Provide the [X, Y] coordinate of the cell's center where the given text is located.  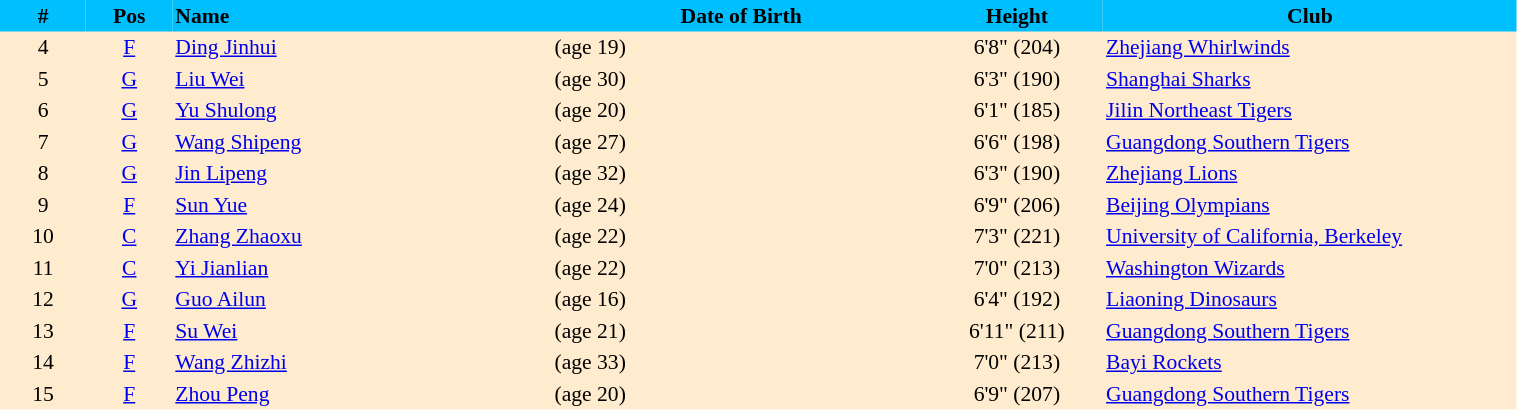
(age 19) [742, 48]
6'9" (206) [1017, 205]
Wang Shipeng [362, 142]
6'1" (185) [1017, 110]
6'11" (211) [1017, 331]
6'4" (192) [1017, 300]
Liu Wei [362, 79]
6'9" (207) [1017, 394]
(age 16) [742, 300]
Beijing Olympians [1310, 205]
4 [43, 48]
Liaoning Dinosaurs [1310, 300]
Su Wei [362, 331]
6'6" (198) [1017, 142]
11 [43, 268]
Wang Zhizhi [362, 362]
9 [43, 205]
Sun Yue [362, 205]
8 [43, 174]
Washington Wizards [1310, 268]
Jilin Northeast Tigers [1310, 110]
5 [43, 79]
(age 30) [742, 79]
Shanghai Sharks [1310, 79]
Pos [129, 16]
Name [362, 16]
(age 24) [742, 205]
7'3" (221) [1017, 236]
University of California, Berkeley [1310, 236]
Zhejiang Lions [1310, 174]
Yi Jianlian [362, 268]
(age 27) [742, 142]
(age 32) [742, 174]
(age 33) [742, 362]
# [43, 16]
Height [1017, 16]
12 [43, 300]
Ding Jinhui [362, 48]
Zhang Zhaoxu [362, 236]
Zhejiang Whirlwinds [1310, 48]
6 [43, 110]
Bayi Rockets [1310, 362]
Zhou Peng [362, 394]
14 [43, 362]
Yu Shulong [362, 110]
6'8" (204) [1017, 48]
Guo Ailun [362, 300]
13 [43, 331]
Jin Lipeng [362, 174]
Date of Birth [742, 16]
7 [43, 142]
Club [1310, 16]
15 [43, 394]
(age 21) [742, 331]
10 [43, 236]
